Pinpoint the cell where the given text exists, returning its (x, y) midpoint coordinate. 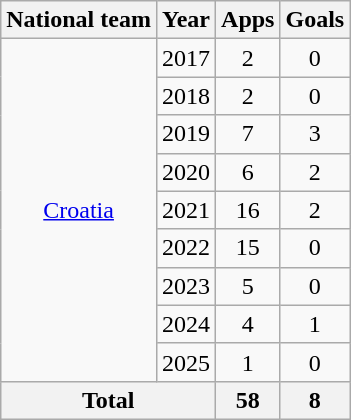
2021 (186, 210)
2022 (186, 248)
2025 (186, 362)
Apps (248, 20)
National team (79, 20)
2017 (186, 58)
8 (315, 400)
2023 (186, 286)
2018 (186, 96)
15 (248, 248)
16 (248, 210)
6 (248, 172)
2019 (186, 134)
7 (248, 134)
2020 (186, 172)
5 (248, 286)
Croatia (79, 210)
4 (248, 324)
3 (315, 134)
Goals (315, 20)
2024 (186, 324)
Year (186, 20)
Total (108, 400)
58 (248, 400)
